For the text-containing cell, return its midpoint in [X, Y] coordinate format. 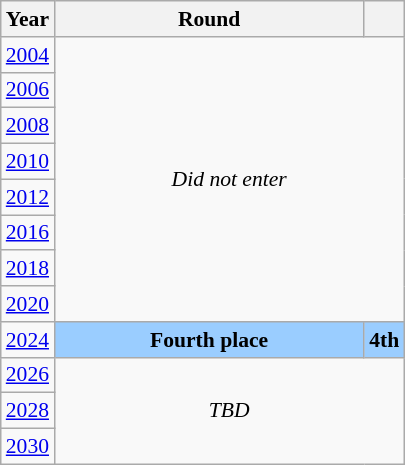
Fourth place [209, 340]
2030 [28, 447]
2006 [28, 90]
Year [28, 19]
4th [384, 340]
TBD [229, 410]
2010 [28, 162]
2016 [28, 233]
2024 [28, 340]
2028 [28, 411]
Round [209, 19]
2026 [28, 375]
2008 [28, 126]
Did not enter [229, 180]
2020 [28, 304]
2004 [28, 55]
2012 [28, 197]
2018 [28, 269]
